Determine the (X, Y) coordinate at the center of the cell enclosing the given text.  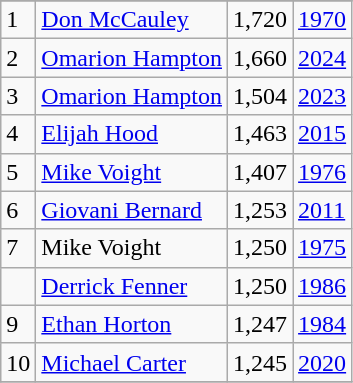
Don McCauley (132, 20)
10 (18, 362)
9 (18, 324)
1,253 (260, 210)
2015 (322, 134)
1,504 (260, 96)
1,245 (260, 362)
Michael Carter (132, 362)
1,407 (260, 172)
1 (18, 20)
7 (18, 248)
1975 (322, 248)
1,720 (260, 20)
3 (18, 96)
1976 (322, 172)
2020 (322, 362)
Ethan Horton (132, 324)
Elijah Hood (132, 134)
2024 (322, 58)
1,660 (260, 58)
1970 (322, 20)
1986 (322, 286)
2023 (322, 96)
Giovani Bernard (132, 210)
Derrick Fenner (132, 286)
1,247 (260, 324)
2011 (322, 210)
2 (18, 58)
1,463 (260, 134)
6 (18, 210)
4 (18, 134)
1984 (322, 324)
5 (18, 172)
